Capture the cell that displays the provided text and extract its (X, Y) central coordinate. 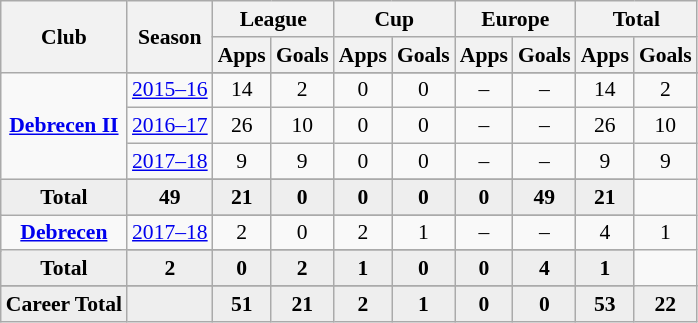
Europe (516, 19)
53 (605, 304)
Debrecen (64, 233)
Career Total (64, 304)
Club (64, 36)
Debrecen II (64, 126)
2015–16 (170, 90)
51 (242, 304)
League (274, 19)
Cup (394, 19)
Season (170, 36)
22 (666, 304)
2016–17 (170, 126)
